Extract the (X, Y) coordinate from the center of the cell holding the provided text.  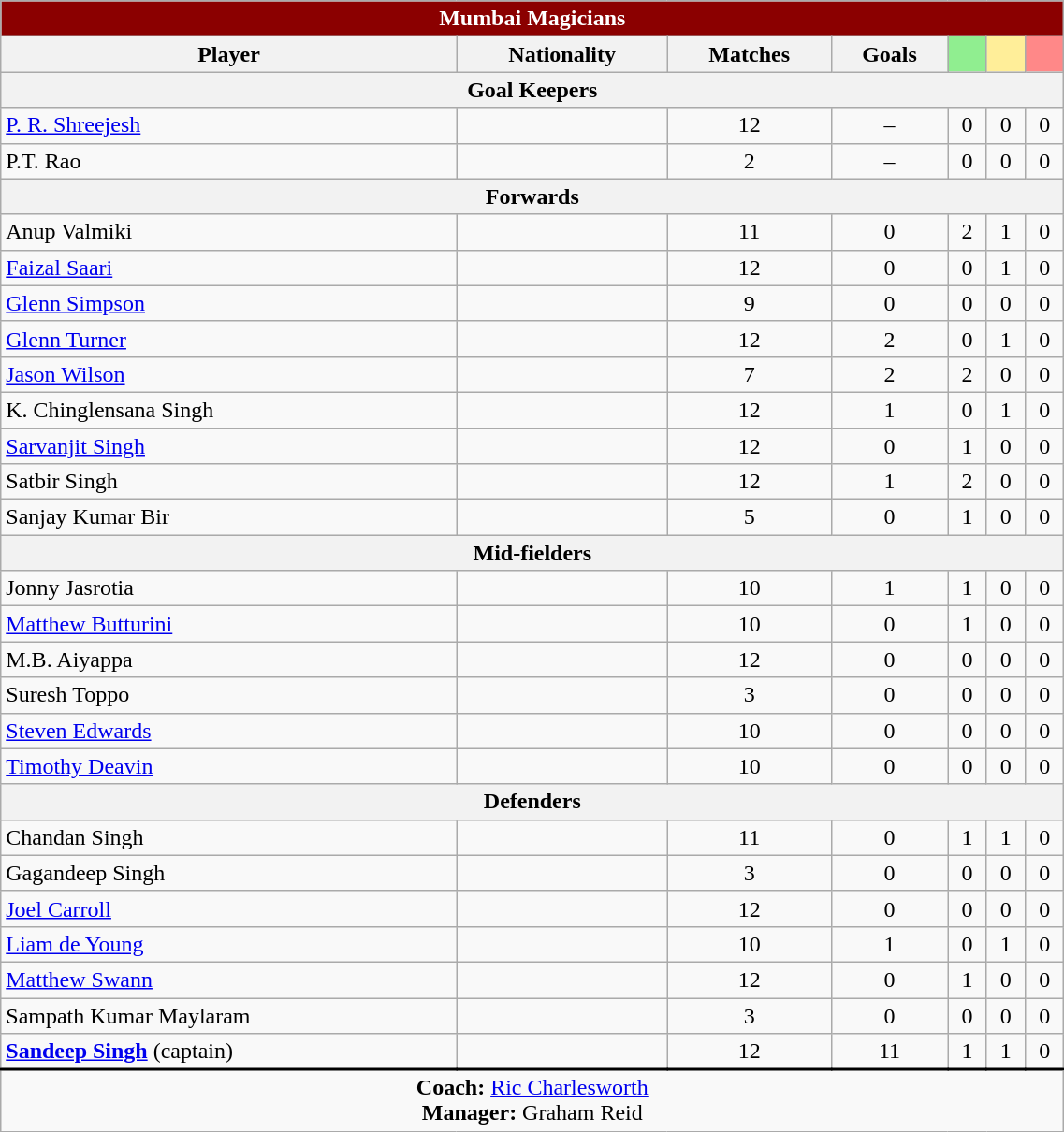
Coach: Ric Charlesworth Manager: Graham Reid (532, 1100)
Sanjay Kumar Bir (228, 517)
Matthew Butturini (228, 624)
9 (749, 303)
Glenn Simpson (228, 303)
P.T. Rao (228, 161)
Matches (749, 54)
Timothy Deavin (228, 766)
Defenders (532, 802)
Goals (889, 54)
Gagandeep Singh (228, 873)
Chandan Singh (228, 837)
M.B. Aiyappa (228, 660)
Mumbai Magicians (532, 19)
Goal Keepers (532, 90)
Sandeep Singh (captain) (228, 1052)
5 (749, 517)
Sarvanjit Singh (228, 446)
Mid-fielders (532, 553)
Joel Carroll (228, 908)
Forwards (532, 196)
Jason Wilson (228, 374)
Satbir Singh (228, 482)
Jonny Jasrotia (228, 588)
Matthew Swann (228, 980)
Suresh Toppo (228, 695)
K. Chinglensana Singh (228, 410)
Steven Edwards (228, 731)
P. R. Shreejesh (228, 125)
Liam de Young (228, 944)
Glenn Turner (228, 339)
Anup Valmiki (228, 232)
Sampath Kumar Maylaram (228, 1015)
Player (228, 54)
Nationality (561, 54)
Faizal Saari (228, 268)
7 (749, 374)
